Extract the (X, Y) coordinate from the center of the cell holding the provided text.  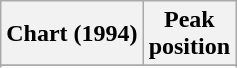
Peakposition (189, 34)
Chart (1994) (72, 34)
